Identify which cell holds the provided text, then report its [x, y] central coordinate. 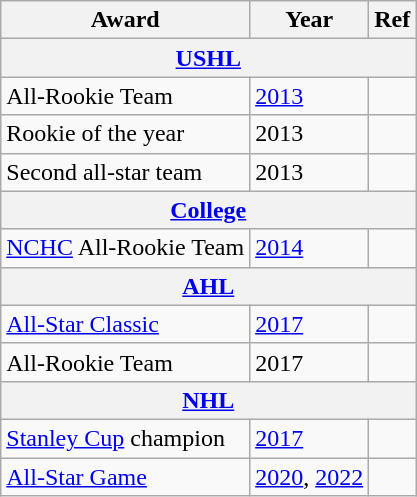
USHL [208, 58]
NHL [208, 400]
College [208, 210]
AHL [208, 286]
Ref [392, 20]
All-Star Game [126, 477]
Second all-star team [126, 172]
Year [310, 20]
2020, 2022 [310, 477]
Award [126, 20]
NCHC All-Rookie Team [126, 248]
Rookie of the year [126, 134]
2014 [310, 248]
Stanley Cup champion [126, 438]
All-Star Classic [126, 324]
